Return the [X, Y] coordinate for the center point of the cell that contains the specified text.  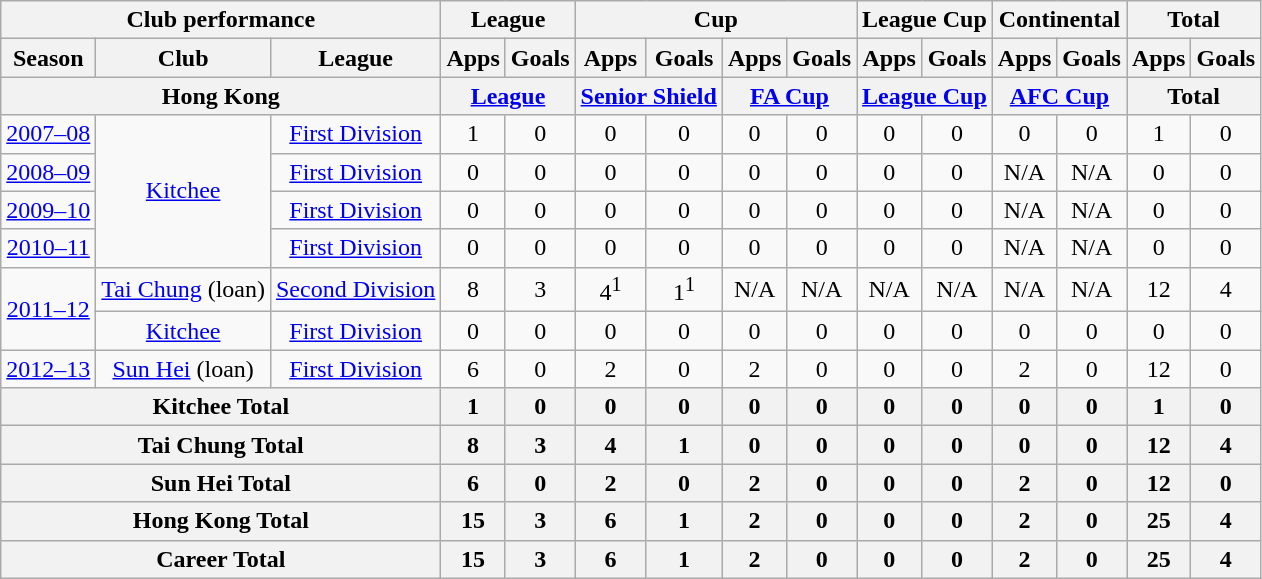
2011–12 [48, 308]
2007–08 [48, 134]
AFC Cup [1059, 96]
Hong Kong [221, 96]
2012–13 [48, 369]
Season [48, 58]
Club [184, 58]
Kitchee Total [221, 407]
Career Total [221, 559]
2009–10 [48, 210]
11 [684, 290]
Sun Hei Total [221, 483]
41 [610, 290]
Second Division [355, 290]
Tai Chung Total [221, 445]
FA Cup [789, 96]
Cup [716, 20]
Continental [1059, 20]
2010–11 [48, 248]
2008–09 [48, 172]
Sun Hei (loan) [184, 369]
Tai Chung (loan) [184, 290]
Senior Shield [648, 96]
Club performance [221, 20]
Hong Kong Total [221, 521]
